Detect which cell encompasses the target text, then output its [X, Y] center coordinate. 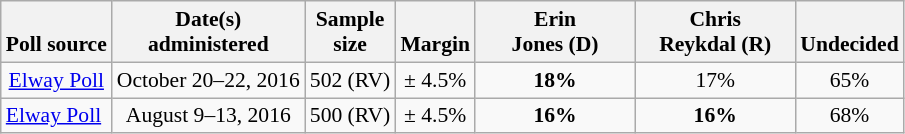
65% [849, 80]
Margin [435, 32]
Poll source [56, 32]
October 20–22, 2016 [208, 80]
August 9–13, 2016 [208, 116]
17% [715, 80]
Samplesize [350, 32]
ChrisReykdal (R) [715, 32]
18% [555, 80]
68% [849, 116]
ErinJones (D) [555, 32]
Undecided [849, 32]
500 (RV) [350, 116]
502 (RV) [350, 80]
Date(s)administered [208, 32]
